Find where the given text appears and provide that cell's center as (X, Y) coordinate. 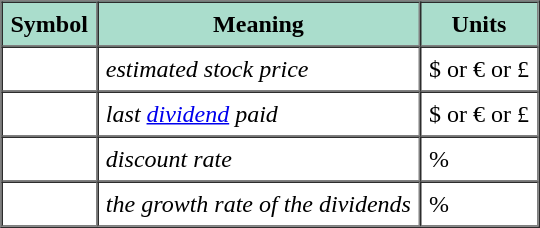
estimated stock price (258, 68)
Units (479, 24)
discount rate (258, 158)
Symbol (50, 24)
last dividend paid (258, 114)
Meaning (258, 24)
the growth rate of the dividends (258, 204)
